From the cell containing the given text, extract its center point as (x, y) coordinate. 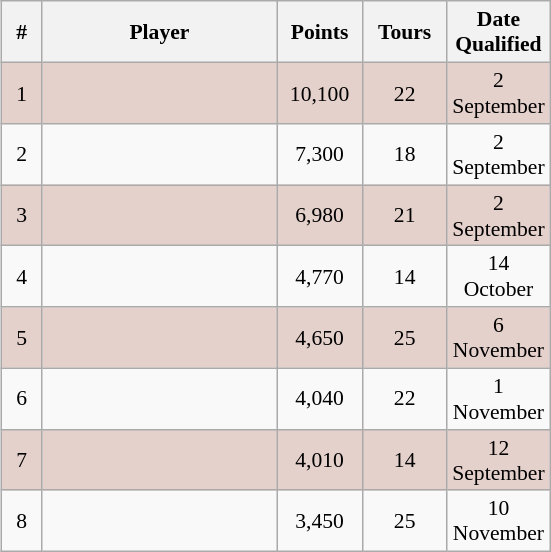
3,450 (320, 520)
4,770 (320, 276)
4,010 (320, 460)
4,650 (320, 338)
7 (22, 460)
4,040 (320, 398)
10 November (498, 520)
2 (22, 154)
12 September (498, 460)
14 October (498, 276)
8 (22, 520)
Player (160, 32)
1 November (498, 398)
6,980 (320, 216)
5 (22, 338)
1 (22, 92)
# (22, 32)
Points (320, 32)
Tours (404, 32)
18 (404, 154)
10,100 (320, 92)
4 (22, 276)
6 (22, 398)
7,300 (320, 154)
Date Qualified (498, 32)
21 (404, 216)
3 (22, 216)
6 November (498, 338)
